Output the [X, Y] coordinate of the center of the cell containing the given text.  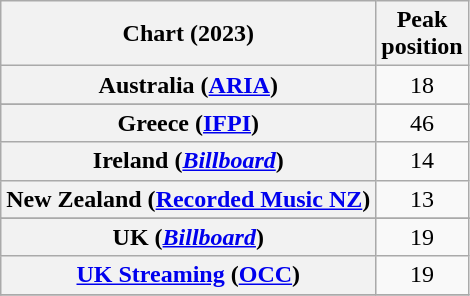
UK Streaming (OCC) [188, 275]
18 [422, 85]
Greece (IFPI) [188, 123]
Peakposition [422, 34]
Chart (2023) [188, 34]
13 [422, 199]
Australia (ARIA) [188, 85]
Ireland (Billboard) [188, 161]
New Zealand (Recorded Music NZ) [188, 199]
14 [422, 161]
46 [422, 123]
UK (Billboard) [188, 237]
